Scan for the cell matching the given text and deliver its (x, y) coordinate at center. 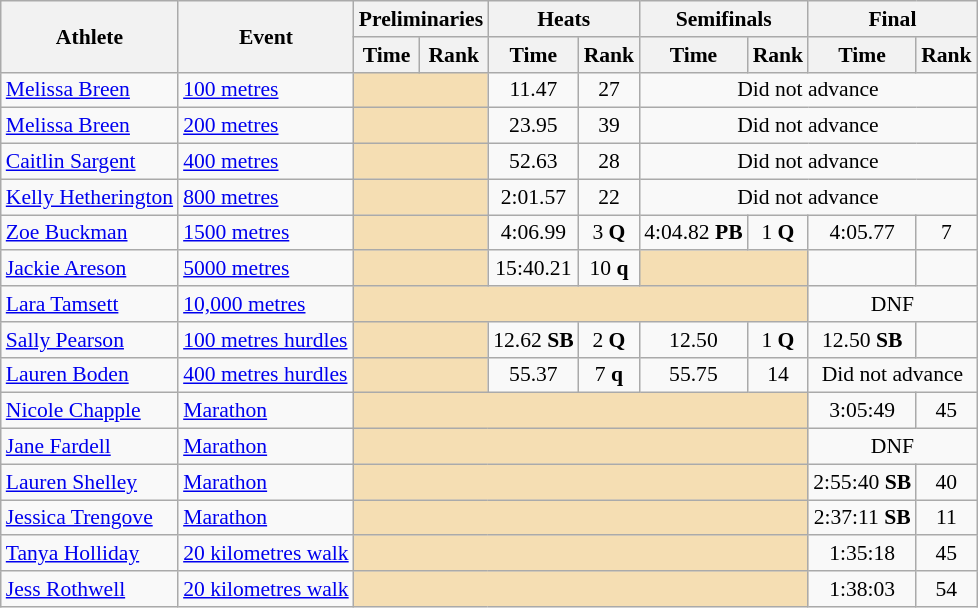
2 Q (610, 340)
Final (892, 19)
Semifinals (724, 19)
10,000 metres (266, 304)
Jackie Areson (90, 269)
4:06.99 (534, 233)
12.50 SB (862, 340)
3 Q (610, 233)
Zoe Buckman (90, 233)
2:01.57 (534, 197)
Lauren Boden (90, 375)
54 (946, 589)
Jess Rothwell (90, 589)
11.47 (534, 90)
7 (946, 233)
Jessica Trengove (90, 518)
40 (946, 482)
23.95 (534, 126)
15:40.21 (534, 269)
Event (266, 36)
400 metres (266, 162)
800 metres (266, 197)
12.62 SB (534, 340)
4:04.82 PB (693, 233)
27 (610, 90)
2:37:11 SB (862, 518)
Heats (564, 19)
39 (610, 126)
Kelly Hetherington (90, 197)
1500 metres (266, 233)
11 (946, 518)
22 (610, 197)
5000 metres (266, 269)
100 metres (266, 90)
52.63 (534, 162)
Sally Pearson (90, 340)
10 q (610, 269)
12.50 (693, 340)
Tanya Holliday (90, 554)
100 metres hurdles (266, 340)
Preliminaries (421, 19)
1:38:03 (862, 589)
Caitlin Sargent (90, 162)
2:55:40 SB (862, 482)
28 (610, 162)
55.75 (693, 375)
200 metres (266, 126)
Lauren Shelley (90, 482)
Jane Fardell (90, 447)
4:05.77 (862, 233)
55.37 (534, 375)
1:35:18 (862, 554)
Nicole Chapple (90, 411)
Athlete (90, 36)
400 metres hurdles (266, 375)
14 (778, 375)
7 q (610, 375)
3:05:49 (862, 411)
Lara Tamsett (90, 304)
